Identify which cell holds the provided text, then report its (X, Y) central coordinate. 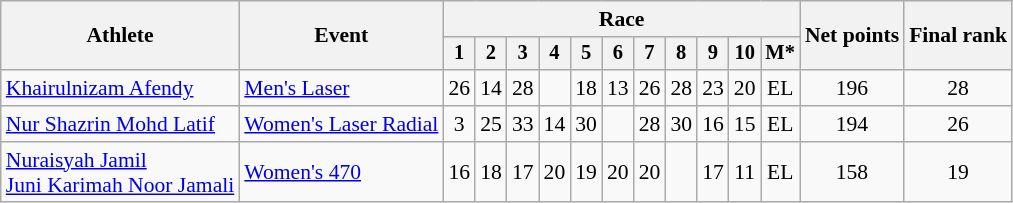
Women's 470 (341, 172)
33 (523, 124)
Athlete (120, 36)
Nur Shazrin Mohd Latif (120, 124)
M* (780, 54)
158 (852, 172)
23 (713, 88)
5 (586, 54)
6 (618, 54)
8 (681, 54)
9 (713, 54)
10 (745, 54)
11 (745, 172)
Women's Laser Radial (341, 124)
1 (459, 54)
4 (555, 54)
13 (618, 88)
194 (852, 124)
Khairulnizam Afendy (120, 88)
196 (852, 88)
Net points (852, 36)
Race (621, 19)
Men's Laser (341, 88)
Event (341, 36)
7 (650, 54)
25 (491, 124)
15 (745, 124)
Nuraisyah JamilJuni Karimah Noor Jamali (120, 172)
2 (491, 54)
Final rank (958, 36)
